Determine the (X, Y) coordinate at the center of the cell enclosing the given text.  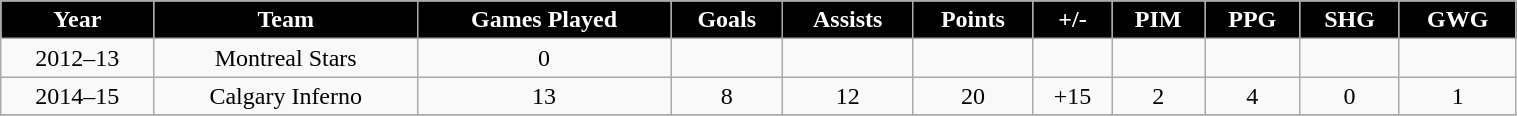
1 (1458, 96)
PPG (1252, 20)
PIM (1158, 20)
Games Played (544, 20)
13 (544, 96)
GWG (1458, 20)
+15 (1072, 96)
20 (972, 96)
Assists (848, 20)
Points (972, 20)
+/- (1072, 20)
2 (1158, 96)
2014–15 (78, 96)
12 (848, 96)
4 (1252, 96)
Year (78, 20)
2012–13 (78, 58)
Montreal Stars (286, 58)
Calgary Inferno (286, 96)
Goals (727, 20)
Team (286, 20)
SHG (1350, 20)
8 (727, 96)
